For the text-containing cell, return its midpoint in (x, y) coordinate format. 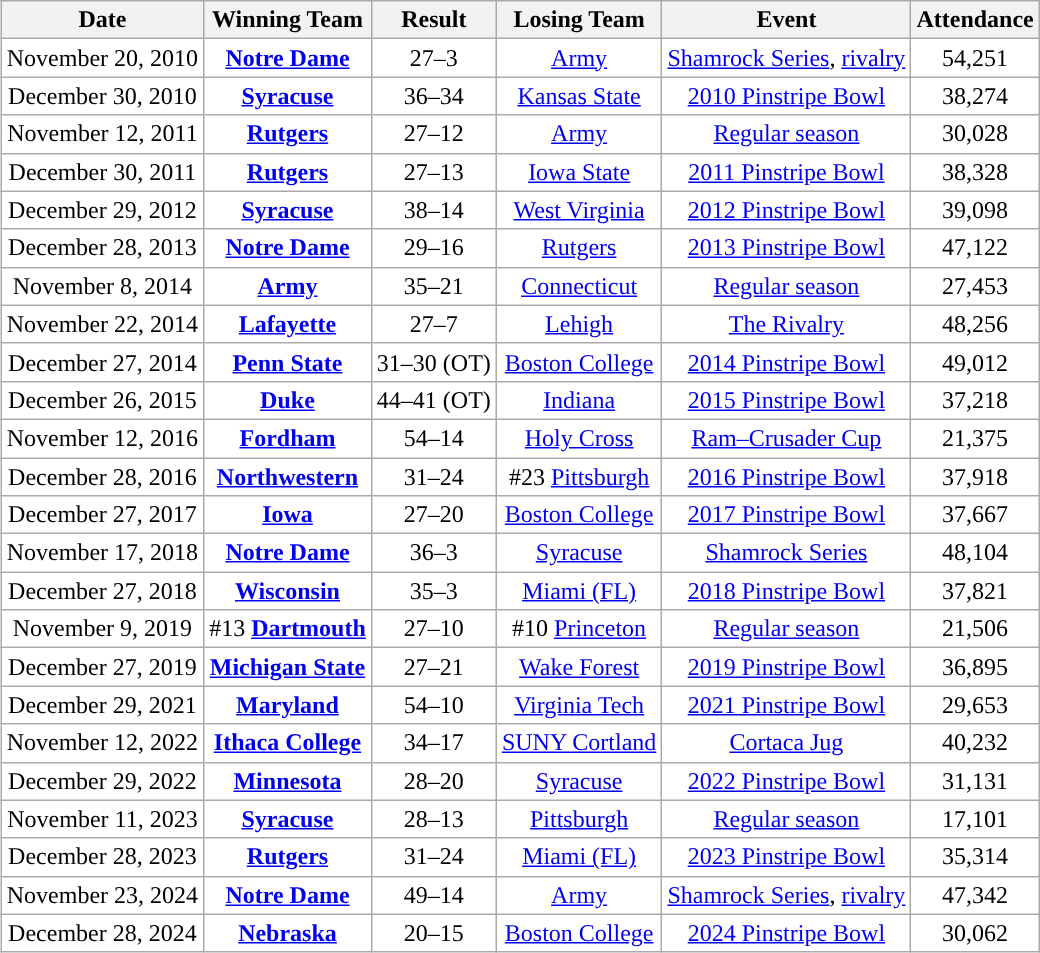
30,028 (975, 134)
54–10 (434, 705)
Minnesota (288, 781)
November 17, 2018 (102, 553)
38,328 (975, 172)
December 28, 2016 (102, 477)
37,918 (975, 477)
29,653 (975, 705)
Wisconsin (288, 591)
2015 Pinstripe Bowl (786, 400)
December 27, 2019 (102, 667)
49,012 (975, 362)
2018 Pinstripe Bowl (786, 591)
Lafayette (288, 324)
December 28, 2013 (102, 248)
November 8, 2014 (102, 286)
December 30, 2010 (102, 96)
27–13 (434, 172)
November 11, 2023 (102, 819)
35–21 (434, 286)
28–20 (434, 781)
27–3 (434, 58)
December 30, 2011 (102, 172)
36–34 (434, 96)
December 27, 2014 (102, 362)
Iowa (288, 515)
2024 Pinstripe Bowl (786, 933)
December 29, 2021 (102, 705)
December 29, 2012 (102, 210)
December 28, 2024 (102, 933)
27–20 (434, 515)
Duke (288, 400)
Kansas State (579, 96)
Result (434, 20)
17,101 (975, 819)
39,098 (975, 210)
December 26, 2015 (102, 400)
November 12, 2022 (102, 743)
49–14 (434, 895)
Date (102, 20)
Penn State (288, 362)
Northwestern (288, 477)
27–7 (434, 324)
2016 Pinstripe Bowl (786, 477)
2010 Pinstripe Bowl (786, 96)
38,274 (975, 96)
West Virginia (579, 210)
December 27, 2018 (102, 591)
SUNY Cortland (579, 743)
31–30 (OT) (434, 362)
47,342 (975, 895)
36,895 (975, 667)
Virginia Tech (579, 705)
Connecticut (579, 286)
2017 Pinstripe Bowl (786, 515)
December 29, 2022 (102, 781)
Indiana (579, 400)
November 12, 2016 (102, 438)
2012 Pinstripe Bowl (786, 210)
Iowa State (579, 172)
Fordham (288, 438)
38–14 (434, 210)
The Rivalry (786, 324)
November 12, 2011 (102, 134)
35,314 (975, 857)
36–3 (434, 553)
37,821 (975, 591)
48,256 (975, 324)
December 27, 2017 (102, 515)
Shamrock Series (786, 553)
#10 Princeton (579, 629)
Attendance (975, 20)
Pittsburgh (579, 819)
2021 Pinstripe Bowl (786, 705)
2013 Pinstripe Bowl (786, 248)
31,131 (975, 781)
2011 Pinstripe Bowl (786, 172)
November 22, 2014 (102, 324)
35–3 (434, 591)
Winning Team (288, 20)
Wake Forest (579, 667)
21,375 (975, 438)
28–13 (434, 819)
Ram–Crusader Cup (786, 438)
Nebraska (288, 933)
37,218 (975, 400)
30,062 (975, 933)
Losing Team (579, 20)
2023 Pinstripe Bowl (786, 857)
44–41 (OT) (434, 400)
27–21 (434, 667)
#23 Pittsburgh (579, 477)
37,667 (975, 515)
Cortaca Jug (786, 743)
#13 Dartmouth (288, 629)
27,453 (975, 286)
December 28, 2023 (102, 857)
November 23, 2024 (102, 895)
40,232 (975, 743)
21,506 (975, 629)
Event (786, 20)
27–12 (434, 134)
20–15 (434, 933)
Holy Cross (579, 438)
29–16 (434, 248)
54–14 (434, 438)
27–10 (434, 629)
47,122 (975, 248)
November 9, 2019 (102, 629)
34–17 (434, 743)
2014 Pinstripe Bowl (786, 362)
Maryland (288, 705)
48,104 (975, 553)
Lehigh (579, 324)
Michigan State (288, 667)
Ithaca College (288, 743)
November 20, 2010 (102, 58)
54,251 (975, 58)
2019 Pinstripe Bowl (786, 667)
2022 Pinstripe Bowl (786, 781)
